Identify which cell holds the provided text, then report its (X, Y) central coordinate. 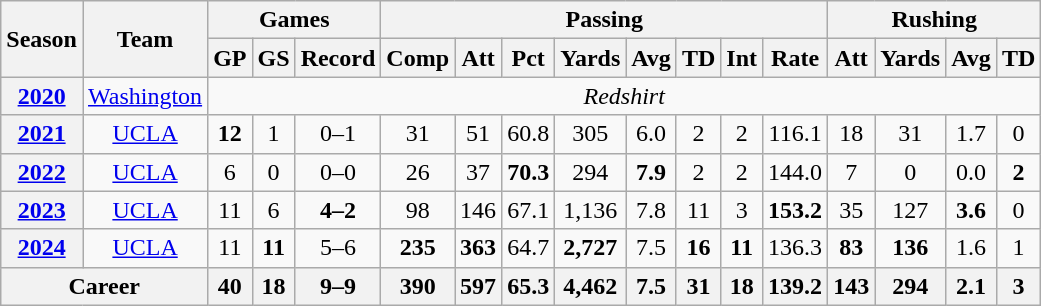
2022 (42, 172)
146 (478, 210)
363 (478, 248)
2.1 (972, 286)
Rate (796, 58)
136.3 (796, 248)
7.9 (652, 172)
143 (852, 286)
35 (852, 210)
2021 (42, 134)
67.1 (528, 210)
116.1 (796, 134)
Record (338, 58)
64.7 (528, 248)
153.2 (796, 210)
9–9 (338, 286)
GS (274, 58)
Washington (144, 96)
Season (42, 39)
2,727 (590, 248)
Rushing (934, 20)
60.8 (528, 134)
2024 (42, 248)
Comp (418, 58)
4,462 (590, 286)
144.0 (796, 172)
597 (478, 286)
0–1 (338, 134)
Int (742, 58)
65.3 (528, 286)
16 (698, 248)
70.3 (528, 172)
127 (910, 210)
7.8 (652, 210)
Career (104, 286)
GP (230, 58)
98 (418, 210)
83 (852, 248)
26 (418, 172)
7 (852, 172)
139.2 (796, 286)
0.0 (972, 172)
Passing (604, 20)
1,136 (590, 210)
136 (910, 248)
12 (230, 134)
Team (144, 39)
235 (418, 248)
3.6 (972, 210)
305 (590, 134)
Pct (528, 58)
Games (294, 20)
390 (418, 286)
37 (478, 172)
51 (478, 134)
6.0 (652, 134)
0–0 (338, 172)
40 (230, 286)
4–2 (338, 210)
2023 (42, 210)
5–6 (338, 248)
1.6 (972, 248)
2020 (42, 96)
1.7 (972, 134)
Redshirt (624, 96)
